Detect which cell encompasses the target text, then output its [X, Y] center coordinate. 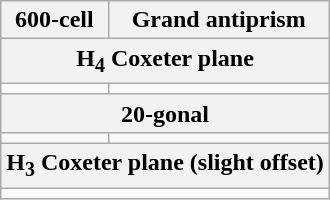
H3 Coxeter plane (slight offset) [166, 165]
600-cell [54, 20]
20-gonal [166, 113]
H4 Coxeter plane [166, 61]
Grand antiprism [218, 20]
